Provide the [X, Y] coordinate of the cell's center where the given text is located.  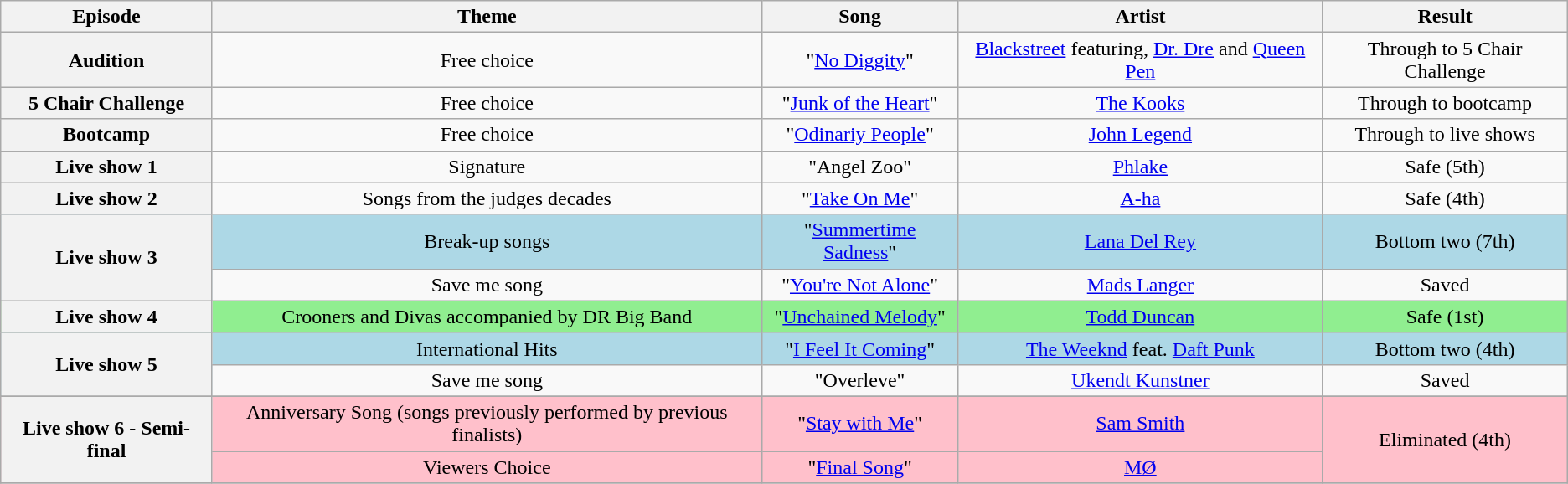
Todd Duncan [1141, 317]
Safe (1st) [1445, 317]
John Legend [1141, 135]
A-ha [1141, 198]
Signature [487, 167]
"No Diggity" [859, 60]
The Weeknd feat. Daft Punk [1141, 348]
MØ [1141, 466]
Eliminated (4th) [1445, 439]
Live show 6 - Semi-final [107, 439]
Songs from the judges decades [487, 198]
"Final Song" [859, 466]
Bottom two (4th) [1445, 348]
Anniversary Song (songs previously performed by previous finalists) [487, 424]
"Take On Me" [859, 198]
"Stay with Me" [859, 424]
Theme [487, 17]
Live show 5 [107, 364]
Ukendt Kunstner [1141, 380]
"I Feel It Coming" [859, 348]
International Hits [487, 348]
"Overleve" [859, 380]
5 Chair Challenge [107, 103]
"Unchained Melody" [859, 317]
Live show 4 [107, 317]
Bootcamp [107, 135]
"You're Not Alone" [859, 285]
Artist [1141, 17]
Phlake [1141, 167]
"Summertime Sadness" [859, 241]
Safe (5th) [1445, 167]
"Odinariy People" [859, 135]
Live show 3 [107, 258]
Through to live shows [1445, 135]
Crooners and Divas accompanied by DR Big Band [487, 317]
Break-up songs [487, 241]
"Junk of the Heart" [859, 103]
Mads Langer [1141, 285]
Live show 2 [107, 198]
Sam Smith [1141, 424]
Blackstreet featuring, Dr. Dre and Queen Pen [1141, 60]
Result [1445, 17]
Through to bootcamp [1445, 103]
Lana Del Rey [1141, 241]
Audition [107, 60]
Episode [107, 17]
Bottom two (7th) [1445, 241]
Live show 1 [107, 167]
Safe (4th) [1445, 198]
"Angel Zoo" [859, 167]
Song [859, 17]
The Kooks [1141, 103]
Through to 5 Chair Challenge [1445, 60]
Viewers Choice [487, 466]
